Capture the cell that displays the provided text and extract its [x, y] central coordinate. 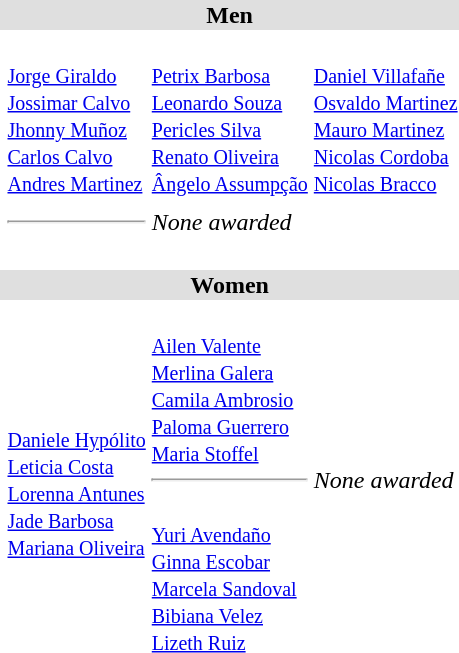
None awarded [230, 222]
Daniel VillafañeOsvaldo MartinezMauro MartinezNicolas CordobaNicolas Bracco [386, 116]
Petrix BarbosaLeonardo SouzaPericles SilvaRenato OliveiraÂngelo Assumpção [230, 116]
Jorge GiraldoJossimar CalvoJhonny MuñozCarlos CalvoAndres Martinez [76, 116]
Women [230, 285]
Men [230, 15]
